Pinpoint the cell where the given text exists, returning its [x, y] midpoint coordinate. 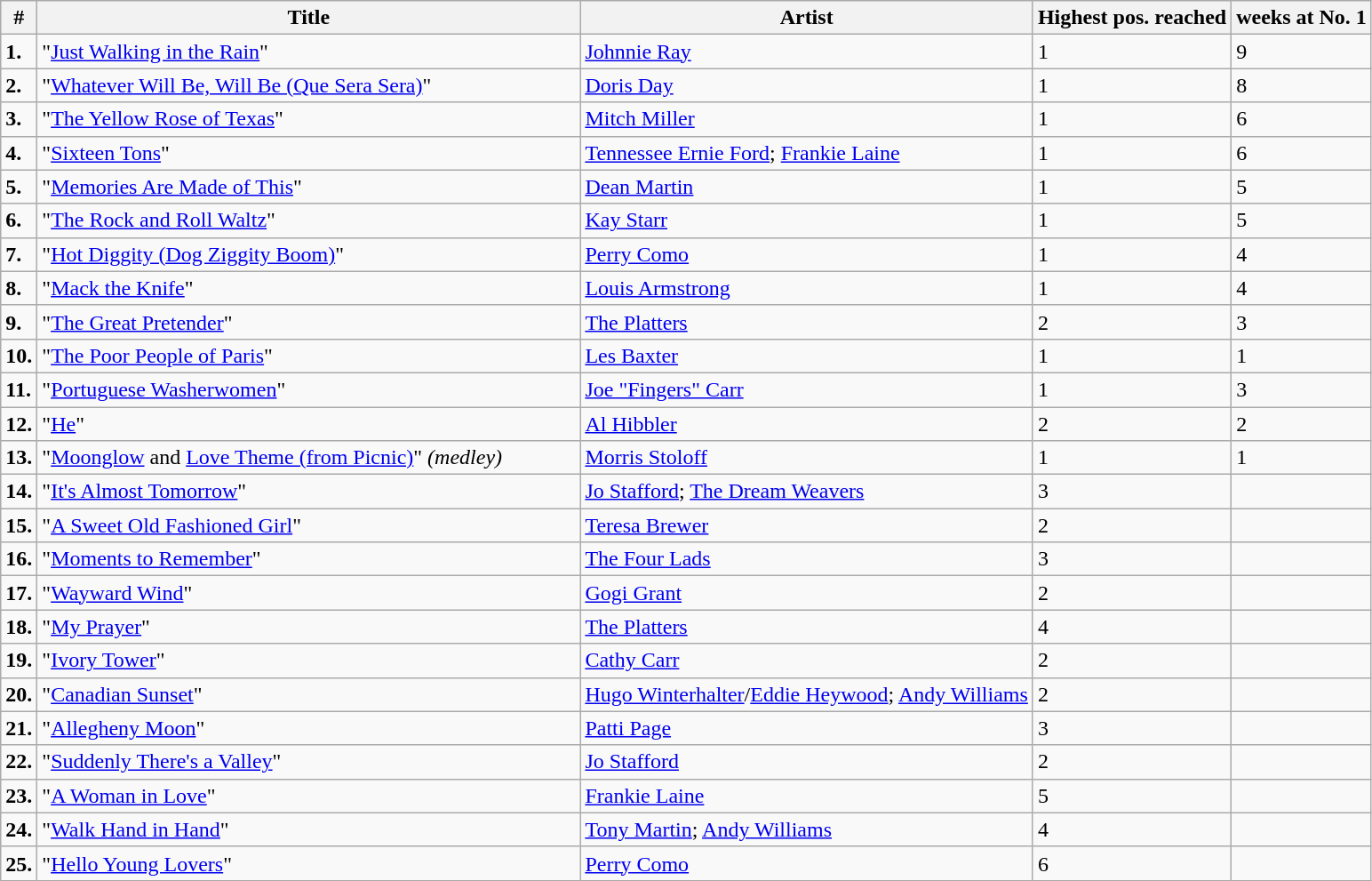
9. [20, 322]
21. [20, 728]
Dean Martin [807, 187]
7. [20, 254]
"Moonglow and Love Theme (from Picnic)" (medley) [309, 458]
The Four Lads [807, 559]
"A Sweet Old Fashioned Girl" [309, 525]
Teresa Brewer [807, 525]
Kay Starr [807, 220]
14. [20, 492]
"Moments to Remember" [309, 559]
24. [20, 829]
17. [20, 593]
"Just Walking in the Rain" [309, 52]
15. [20, 525]
16. [20, 559]
"My Prayer" [309, 627]
Louis Armstrong [807, 288]
25. [20, 863]
Hugo Winterhalter/Eddie Heywood; Andy Williams [807, 694]
"Hello Young Lovers" [309, 863]
"Memories Are Made of This" [309, 187]
20. [20, 694]
"Canadian Sunset" [309, 694]
9 [1302, 52]
# [20, 18]
Doris Day [807, 85]
Joe "Fingers" Carr [807, 389]
6. [20, 220]
"The Rock and Roll Waltz" [309, 220]
Al Hibbler [807, 424]
11. [20, 389]
3. [20, 119]
10. [20, 356]
"Portuguese Washerwomen" [309, 389]
13. [20, 458]
Tennessee Ernie Ford; Frankie Laine [807, 153]
"The Yellow Rose of Texas" [309, 119]
5. [20, 187]
4. [20, 153]
"Hot Diggity (Dog Ziggity Boom)" [309, 254]
"Mack the Knife" [309, 288]
"It's Almost Tomorrow" [309, 492]
weeks at No. 1 [1302, 18]
Jo Stafford; The Dream Weavers [807, 492]
"Allegheny Moon" [309, 728]
19. [20, 661]
Title [309, 18]
Mitch Miller [807, 119]
Les Baxter [807, 356]
"A Woman in Love" [309, 796]
"Whatever Will Be, Will Be (Que Sera Sera)" [309, 85]
"The Great Pretender" [309, 322]
Highest pos. reached [1132, 18]
12. [20, 424]
Patti Page [807, 728]
"Ivory Tower" [309, 661]
2. [20, 85]
Morris Stoloff [807, 458]
"He" [309, 424]
Gogi Grant [807, 593]
"Walk Hand in Hand" [309, 829]
"Sixteen Tons" [309, 153]
Cathy Carr [807, 661]
Johnnie Ray [807, 52]
23. [20, 796]
18. [20, 627]
"Suddenly There's a Valley" [309, 762]
8. [20, 288]
22. [20, 762]
Tony Martin; Andy Williams [807, 829]
"The Poor People of Paris" [309, 356]
Artist [807, 18]
Jo Stafford [807, 762]
1. [20, 52]
8 [1302, 85]
Frankie Laine [807, 796]
"Wayward Wind" [309, 593]
